Search for the cell housing the specified text and yield its [X, Y] center coordinate. 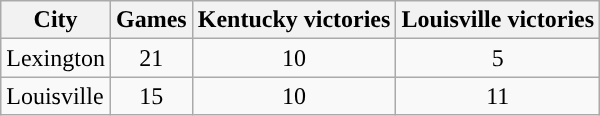
Louisville [56, 96]
Kentucky victories [294, 20]
City [56, 20]
5 [498, 58]
Lexington [56, 58]
11 [498, 96]
Louisville victories [498, 20]
Games [151, 20]
21 [151, 58]
15 [151, 96]
